Provide the (x, y) coordinate of the cell's center where the given text is located.  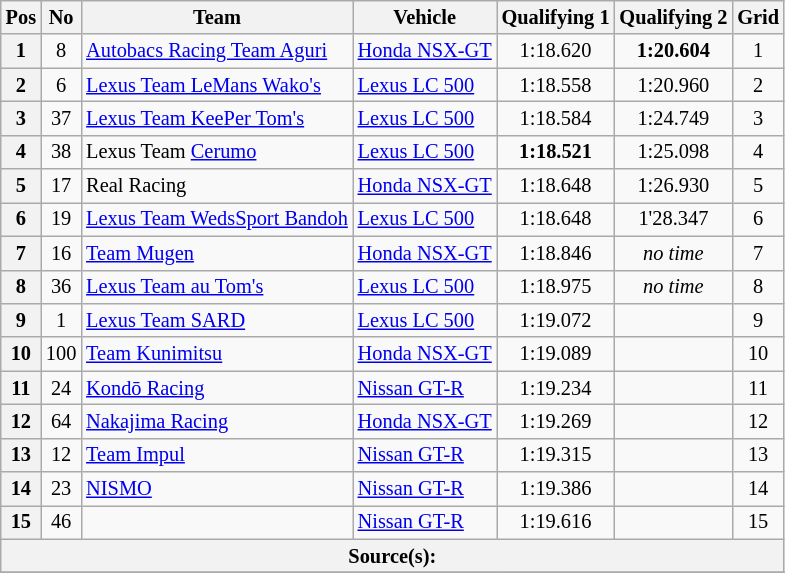
Autobacs Racing Team Aguri (216, 51)
1:19.315 (556, 455)
24 (61, 388)
Lexus Team LeMans Wako's (216, 85)
1:19.089 (556, 354)
1:24.749 (673, 118)
16 (61, 253)
100 (61, 354)
NISMO (216, 489)
Lexus Team WedsSport Bandoh (216, 219)
1:18.521 (556, 152)
Lexus Team SARD (216, 320)
1:19.072 (556, 320)
Team (216, 17)
1'28.347 (673, 219)
1:18.846 (556, 253)
1:19.269 (556, 421)
1:25.098 (673, 152)
1:19.386 (556, 489)
38 (61, 152)
37 (61, 118)
Team Kunimitsu (216, 354)
1:18.584 (556, 118)
1:20.604 (673, 51)
1:18.620 (556, 51)
Team Mugen (216, 253)
Kondō Racing (216, 388)
Vehicle (425, 17)
46 (61, 522)
Lexus Team au Tom's (216, 287)
Qualifying 1 (556, 17)
Real Racing (216, 186)
1:19.234 (556, 388)
Lexus Team KeePer Tom's (216, 118)
1:19.616 (556, 522)
Team Impul (216, 455)
1:20.960 (673, 85)
19 (61, 219)
No (61, 17)
23 (61, 489)
Qualifying 2 (673, 17)
Lexus Team Cerumo (216, 152)
Pos (21, 17)
1:26.930 (673, 186)
64 (61, 421)
1:18.975 (556, 287)
Grid (758, 17)
Source(s): (392, 556)
Nakajima Racing (216, 421)
36 (61, 287)
1:18.558 (556, 85)
17 (61, 186)
